Identify which cell holds the provided text, then report its (X, Y) central coordinate. 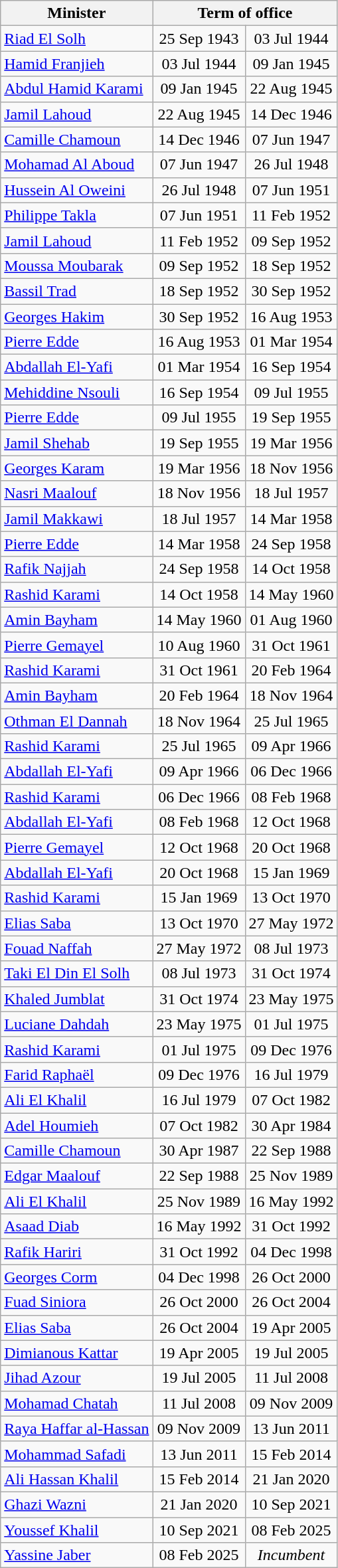
30 Apr 1984 (291, 1126)
Jihad Azour (77, 1378)
Term of office (245, 13)
Mohamad Al Aboud (77, 165)
Georges Corm (77, 1277)
Dimianous Kattar (77, 1353)
25 Sep 1943 (199, 39)
Jamil Shehab (77, 443)
Riad El Solh (77, 39)
Luciane Dahdah (77, 1024)
Jamil Makkawi (77, 519)
Ghazi Wazni (77, 1504)
Asaad Diab (77, 1227)
10 Aug 1960 (199, 645)
Adel Houmieh (77, 1126)
30 Apr 1987 (199, 1151)
Raya Haffar al-Hassan (77, 1429)
Fouad Naffah (77, 948)
Hussein Al Oweini (77, 190)
Ali Hassan Khalil (77, 1479)
Georges Karam (77, 468)
Mohamad Chatah (77, 1403)
Taki El Din El Solh (77, 974)
Farid Raphaël (77, 1075)
Bassil Trad (77, 291)
Incumbent (291, 1555)
Mohammad Safadi (77, 1454)
01 Aug 1960 (291, 620)
Georges Hakim (77, 317)
Fuad Siniora (77, 1302)
Yassine Jaber (77, 1555)
Minister (77, 13)
Hamid Franjieh (77, 64)
Abdul Hamid Karami (77, 89)
Rafik Hariri (77, 1252)
Youssef Khalil (77, 1529)
Philippe Takla (77, 215)
Moussa Moubarak (77, 266)
Edgar Maalouf (77, 1176)
Nasri Maalouf (77, 493)
Mehiddine Nsouli (77, 392)
Othman El Dannah (77, 721)
Khaled Jumblat (77, 999)
Rafik Najjah (77, 569)
